From the cell containing the given text, extract its center point as [x, y] coordinate. 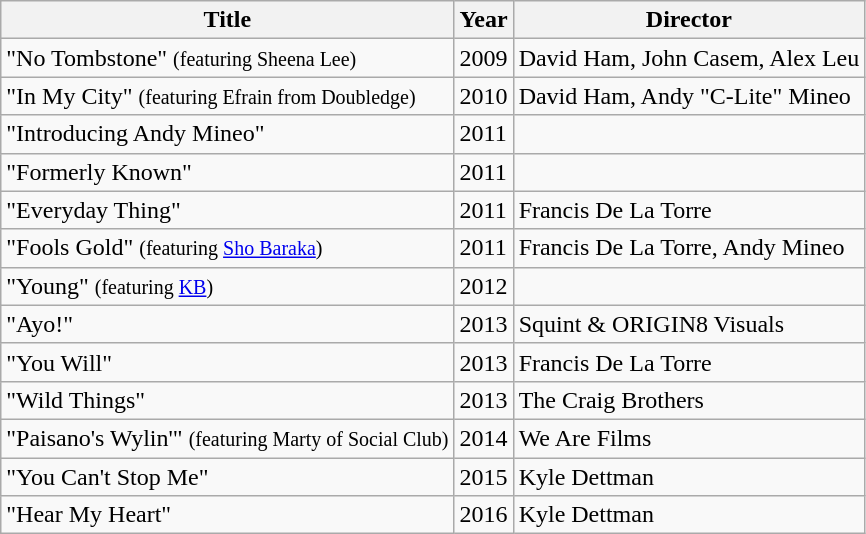
David Ham, John Casem, Alex Leu [689, 58]
"Fools Gold" (featuring Sho Baraka) [228, 248]
Title [228, 20]
"You Can't Stop Me" [228, 477]
"You Will" [228, 362]
David Ham, Andy "C-Lite" Mineo [689, 96]
2015 [484, 477]
"Ayo!" [228, 324]
Year [484, 20]
2014 [484, 438]
Francis De La Torre, Andy Mineo [689, 248]
"Wild Things" [228, 400]
2009 [484, 58]
"Introducing Andy Mineo" [228, 134]
The Craig Brothers [689, 400]
2016 [484, 515]
2010 [484, 96]
"Paisano's Wylin'" (featuring Marty of Social Club) [228, 438]
Squint & ORIGIN8 Visuals [689, 324]
Director [689, 20]
"No Tombstone" (featuring Sheena Lee) [228, 58]
2012 [484, 286]
We Are Films [689, 438]
"Young" (featuring KB) [228, 286]
"In My City" (featuring Efrain from Doubledge) [228, 96]
"Hear My Heart" [228, 515]
"Everyday Thing" [228, 210]
"Formerly Known" [228, 172]
